Return [X, Y] of the center of cell containing provided text 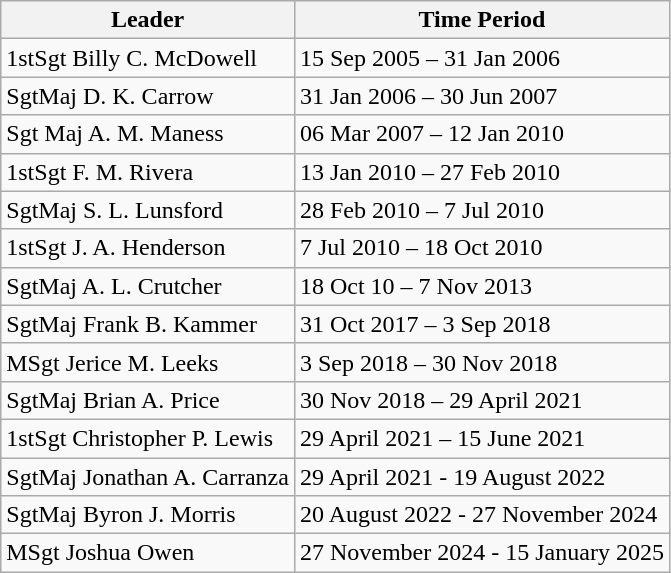
MSgt Joshua Owen [148, 553]
31 Jan 2006 – 30 Jun 2007 [482, 96]
29 April 2021 – 15 June 2021 [482, 438]
SgtMaj A. L. Crutcher [148, 286]
SgtMaj Frank B. Kammer [148, 324]
SgtMaj S. L. Lunsford [148, 210]
SgtMaj Byron J. Morris [148, 515]
MSgt Jerice M. Leeks [148, 362]
1stSgt Billy C. McDowell [148, 58]
7 Jul 2010 – 18 Oct 2010 [482, 248]
1stSgt F. M. Rivera [148, 172]
18 Oct 10 – 7 Nov 2013 [482, 286]
Time Period [482, 20]
3 Sep 2018 – 30 Nov 2018 [482, 362]
SgtMaj Brian A. Price [148, 400]
30 Nov 2018 – 29 April 2021 [482, 400]
SgtMaj Jonathan A. Carranza [148, 477]
Sgt Maj A. M. Maness [148, 134]
29 April 2021 - 19 August 2022 [482, 477]
20 August 2022 - 27 November 2024 [482, 515]
1stSgt Christopher P. Lewis [148, 438]
13 Jan 2010 – 27 Feb 2010 [482, 172]
28 Feb 2010 – 7 Jul 2010 [482, 210]
15 Sep 2005 – 31 Jan 2006 [482, 58]
06 Mar 2007 – 12 Jan 2010 [482, 134]
27 November 2024 - 15 January 2025 [482, 553]
SgtMaj D. K. Carrow [148, 96]
31 Oct 2017 – 3 Sep 2018 [482, 324]
Leader [148, 20]
1stSgt J. A. Henderson [148, 248]
